Output the (X, Y) coordinate of the center of the cell containing the given text.  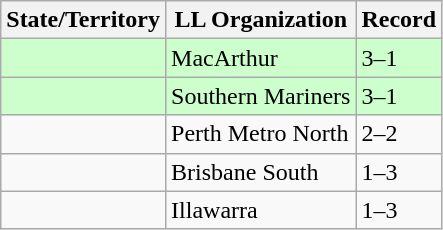
Southern Mariners (261, 96)
State/Territory (84, 20)
MacArthur (261, 58)
Brisbane South (261, 172)
LL Organization (261, 20)
Illawarra (261, 210)
Perth Metro North (261, 134)
Record (399, 20)
2–2 (399, 134)
